Identify which cell holds the provided text, then report its [x, y] central coordinate. 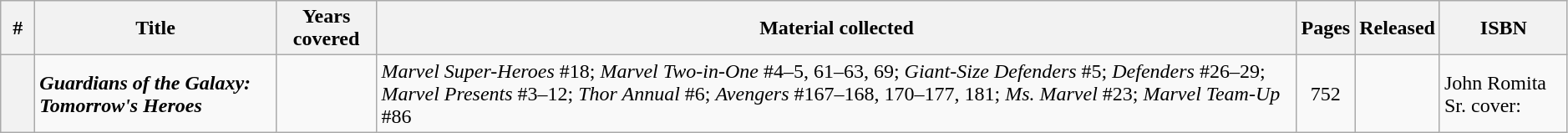
ISBN [1504, 28]
Material collected [837, 28]
John Romita Sr. cover: [1504, 94]
Pages [1326, 28]
752 [1326, 94]
Title [155, 28]
# [18, 28]
Released [1398, 28]
Guardians of the Galaxy: Tomorrow's Heroes [155, 94]
Years covered [326, 28]
